Capture the cell that displays the provided text and extract its (x, y) central coordinate. 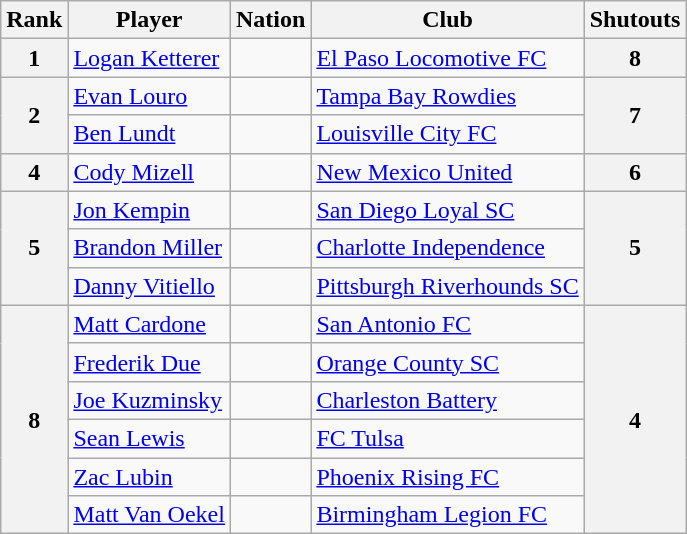
6 (635, 172)
Player (150, 20)
El Paso Locomotive FC (448, 58)
Louisville City FC (448, 134)
Charlotte Independence (448, 248)
Cody Mizell (150, 172)
Zac Lubin (150, 477)
Phoenix Rising FC (448, 477)
Ben Lundt (150, 134)
Rank (34, 20)
Frederik Due (150, 362)
Pittsburgh Riverhounds SC (448, 286)
Tampa Bay Rowdies (448, 96)
7 (635, 115)
Birmingham Legion FC (448, 515)
Charleston Battery (448, 400)
San Diego Loyal SC (448, 210)
Shutouts (635, 20)
Club (448, 20)
2 (34, 115)
Nation (270, 20)
Jon Kempin (150, 210)
Logan Ketterer (150, 58)
Brandon Miller (150, 248)
New Mexico United (448, 172)
Danny Vitiello (150, 286)
Matt Van Oekel (150, 515)
Sean Lewis (150, 438)
1 (34, 58)
Orange County SC (448, 362)
Joe Kuzminsky (150, 400)
Matt Cardone (150, 324)
San Antonio FC (448, 324)
FC Tulsa (448, 438)
Evan Louro (150, 96)
